Return (x, y) of the center of cell containing provided text 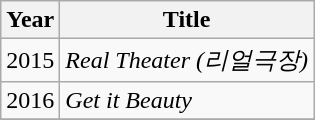
Title (187, 20)
2016 (30, 100)
2015 (30, 60)
Year (30, 20)
Get it Beauty (187, 100)
Real Theater (리얼극장) (187, 60)
